Output the [x, y] coordinate of the center of the cell containing the given text.  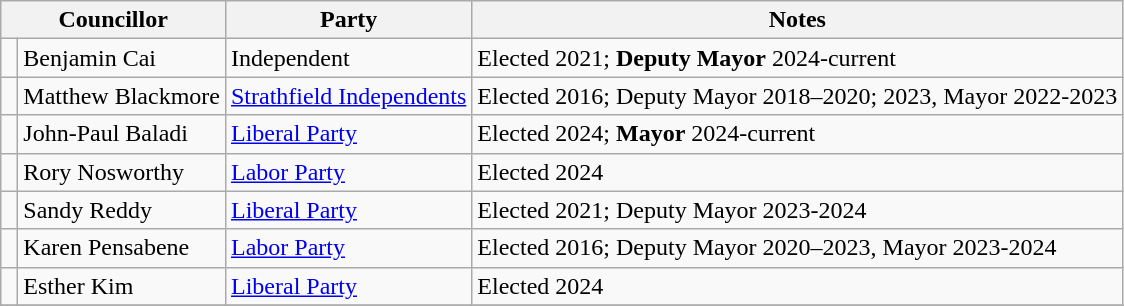
Elected 2016; Deputy Mayor 2020–2023, Mayor 2023-2024 [798, 248]
Elected 2021; Deputy Mayor 2024-current [798, 58]
Elected 2024; Mayor 2024-current [798, 134]
Independent [348, 58]
Karen Pensabene [122, 248]
Elected 2021; Deputy Mayor 2023-2024 [798, 210]
Matthew Blackmore [122, 96]
Party [348, 20]
John-Paul Baladi [122, 134]
Strathfield Independents [348, 96]
Rory Nosworthy [122, 172]
Elected 2016; Deputy Mayor 2018–2020; 2023, Mayor 2022-2023 [798, 96]
Benjamin Cai [122, 58]
Notes [798, 20]
Sandy Reddy [122, 210]
Councillor [114, 20]
Esther Kim [122, 286]
